For the text-containing cell, return its midpoint in [x, y] coordinate format. 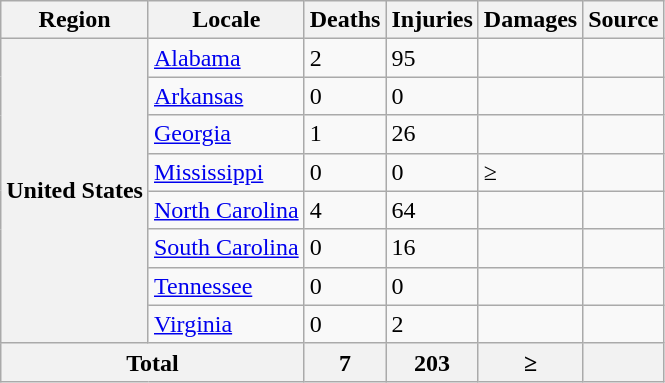
Region [75, 20]
1 [345, 134]
United States [75, 191]
Locale [226, 20]
16 [432, 248]
26 [432, 134]
7 [345, 362]
Damages [530, 20]
Mississippi [226, 172]
Arkansas [226, 96]
North Carolina [226, 210]
95 [432, 58]
Georgia [226, 134]
Injuries [432, 20]
Tennessee [226, 286]
64 [432, 210]
Deaths [345, 20]
4 [345, 210]
South Carolina [226, 248]
Virginia [226, 324]
Source [624, 20]
Total [152, 362]
203 [432, 362]
Alabama [226, 58]
